Find where the given text appears and provide that cell's center as [X, Y] coordinate. 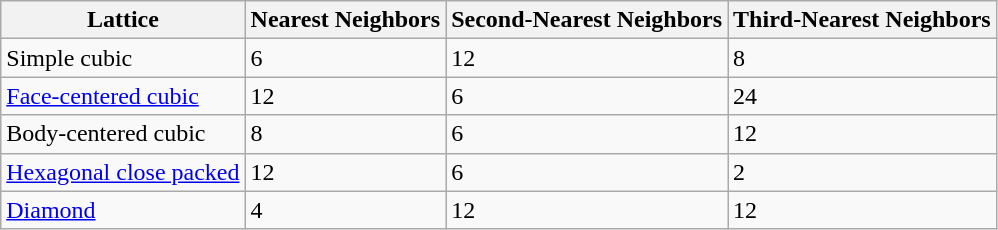
Hexagonal close packed [123, 172]
24 [862, 96]
Nearest Neighbors [346, 20]
4 [346, 210]
Face-centered cubic [123, 96]
Second-Nearest Neighbors [587, 20]
Body-centered cubic [123, 134]
Simple cubic [123, 58]
Diamond [123, 210]
Third-Nearest Neighbors [862, 20]
2 [862, 172]
Lattice [123, 20]
